For the text-containing cell, return its midpoint in (x, y) coordinate format. 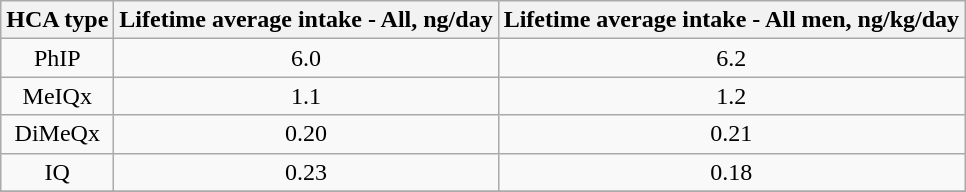
DiMeQx (58, 134)
PhIP (58, 58)
1.2 (731, 96)
0.18 (731, 172)
6.0 (306, 58)
0.20 (306, 134)
0.21 (731, 134)
1.1 (306, 96)
IQ (58, 172)
MeIQx (58, 96)
HCA type (58, 20)
0.23 (306, 172)
Lifetime average intake - All men, ng/kg/day (731, 20)
6.2 (731, 58)
Lifetime average intake - All, ng/day (306, 20)
